Output the [x, y] coordinate of the center of the cell containing the given text.  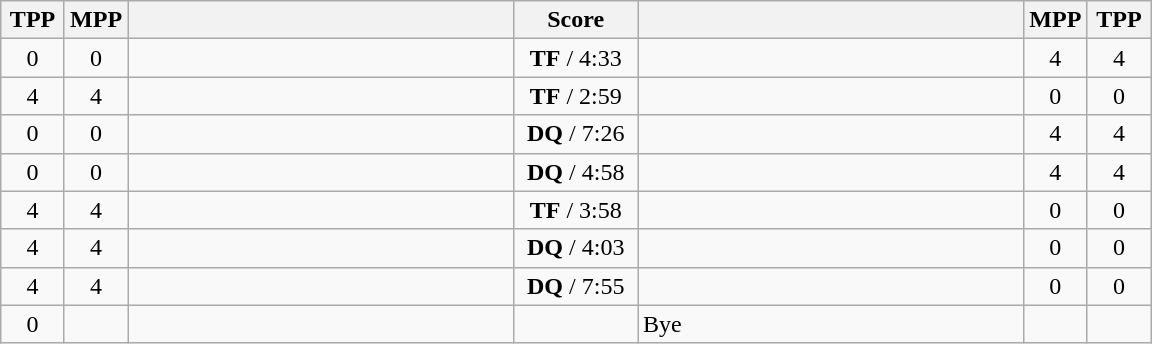
TF / 3:58 [576, 210]
DQ / 7:55 [576, 286]
TF / 2:59 [576, 96]
TF / 4:33 [576, 58]
DQ / 4:03 [576, 248]
DQ / 4:58 [576, 172]
Bye [831, 324]
Score [576, 20]
DQ / 7:26 [576, 134]
